Return (x, y) of the center of cell containing provided text 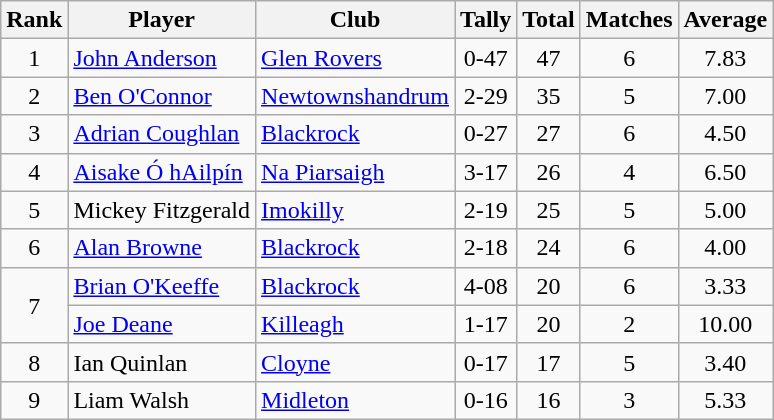
Liam Walsh (162, 400)
17 (549, 362)
0-27 (486, 134)
Imokilly (356, 210)
27 (549, 134)
2-19 (486, 210)
Alan Browne (162, 248)
7.00 (726, 96)
Newtownshandrum (356, 96)
24 (549, 248)
Cloyne (356, 362)
Adrian Coughlan (162, 134)
Na Piarsaigh (356, 172)
26 (549, 172)
3-17 (486, 172)
35 (549, 96)
25 (549, 210)
5.00 (726, 210)
16 (549, 400)
7 (34, 305)
Average (726, 20)
1-17 (486, 324)
7.83 (726, 58)
0-47 (486, 58)
Player (162, 20)
Glen Rovers (356, 58)
1 (34, 58)
4.50 (726, 134)
Ben O'Connor (162, 96)
Rank (34, 20)
2-18 (486, 248)
0-17 (486, 362)
3.40 (726, 362)
John Anderson (162, 58)
8 (34, 362)
Aisake Ó hAilpín (162, 172)
10.00 (726, 324)
5.33 (726, 400)
Club (356, 20)
4-08 (486, 286)
0-16 (486, 400)
Total (549, 20)
Matches (629, 20)
Joe Deane (162, 324)
47 (549, 58)
Brian O'Keeffe (162, 286)
Mickey Fitzgerald (162, 210)
3.33 (726, 286)
2-29 (486, 96)
Killeagh (356, 324)
6.50 (726, 172)
9 (34, 400)
Ian Quinlan (162, 362)
4.00 (726, 248)
Tally (486, 20)
Midleton (356, 400)
